Search for the cell housing the specified text and yield its [X, Y] center coordinate. 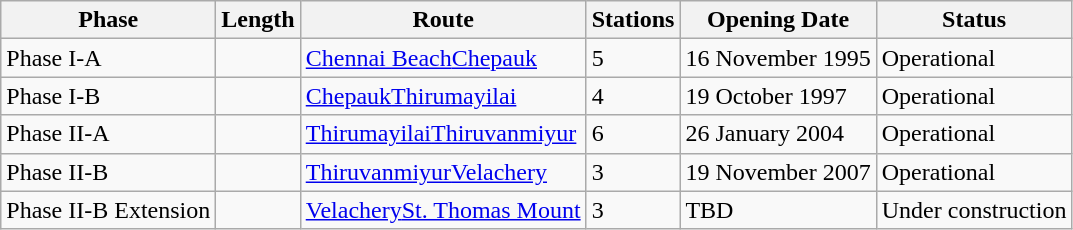
6 [633, 134]
Under construction [974, 210]
16 November 1995 [778, 58]
26 January 2004 [778, 134]
Phase II-B [108, 172]
Phase II-B Extension [108, 210]
ChepaukThirumayilai [443, 96]
Phase I-A [108, 58]
ThiruvanmiyurVelachery [443, 172]
Status [974, 20]
Length [258, 20]
Stations [633, 20]
4 [633, 96]
19 October 1997 [778, 96]
ThirumayilaiThiruvanmiyur [443, 134]
Phase [108, 20]
Route [443, 20]
Phase II-A [108, 134]
5 [633, 58]
Phase I-B [108, 96]
TBD [778, 210]
Opening Date [778, 20]
19 November 2007 [778, 172]
Chennai BeachChepauk [443, 58]
VelacherySt. Thomas Mount [443, 210]
